From the cell containing the given text, extract its center point as (X, Y) coordinate. 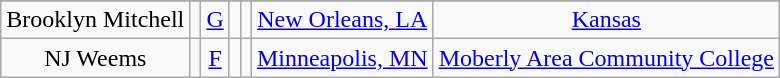
F (215, 58)
Brooklyn Mitchell (96, 20)
NJ Weems (96, 58)
New Orleans, LA (342, 20)
Minneapolis, MN (342, 58)
Moberly Area Community College (606, 58)
Kansas (606, 20)
G (215, 20)
